Capture the cell that displays the provided text and extract its (x, y) central coordinate. 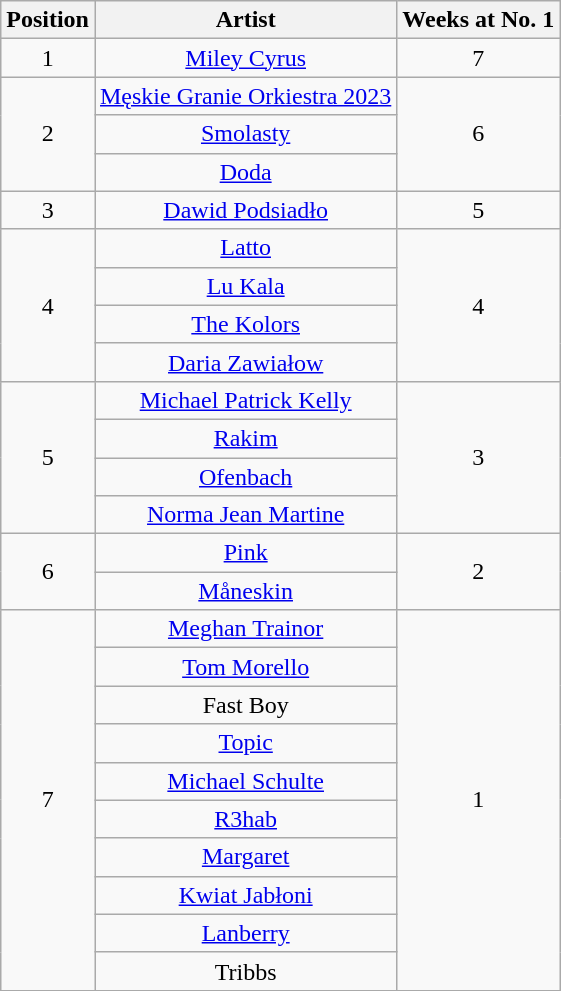
Kwiat Jabłoni (245, 895)
Topic (245, 743)
Smolasty (245, 134)
Tom Morello (245, 667)
Michael Schulte (245, 781)
Męskie Granie Orkiestra 2023 (245, 96)
Norma Jean Martine (245, 515)
Latto (245, 248)
Fast Boy (245, 705)
Meghan Trainor (245, 629)
Pink (245, 553)
Artist (245, 20)
Rakim (245, 438)
Position (48, 20)
Michael Patrick Kelly (245, 400)
Lanberry (245, 933)
Miley Cyrus (245, 58)
Tribbs (245, 971)
Daria Zawiałow (245, 362)
Margaret (245, 857)
Ofenbach (245, 477)
R3hab (245, 819)
Lu Kala (245, 286)
Doda (245, 172)
Dawid Podsiadło (245, 210)
Måneskin (245, 591)
Weeks at No. 1 (478, 20)
The Kolors (245, 324)
